Search for the cell housing the specified text and yield its (x, y) center coordinate. 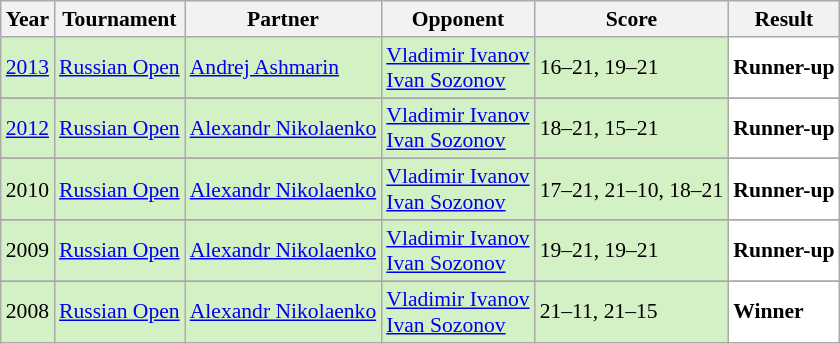
21–11, 21–15 (632, 312)
Score (632, 19)
Year (28, 19)
Winner (784, 312)
2010 (28, 190)
Opponent (458, 19)
18–21, 15–21 (632, 128)
19–21, 19–21 (632, 250)
2009 (28, 250)
2008 (28, 312)
2013 (28, 68)
Partner (284, 19)
Result (784, 19)
Tournament (120, 19)
2012 (28, 128)
16–21, 19–21 (632, 68)
17–21, 21–10, 18–21 (632, 190)
Andrej Ashmarin (284, 68)
